Provide the (X, Y) coordinate of the cell's center where the given text is located.  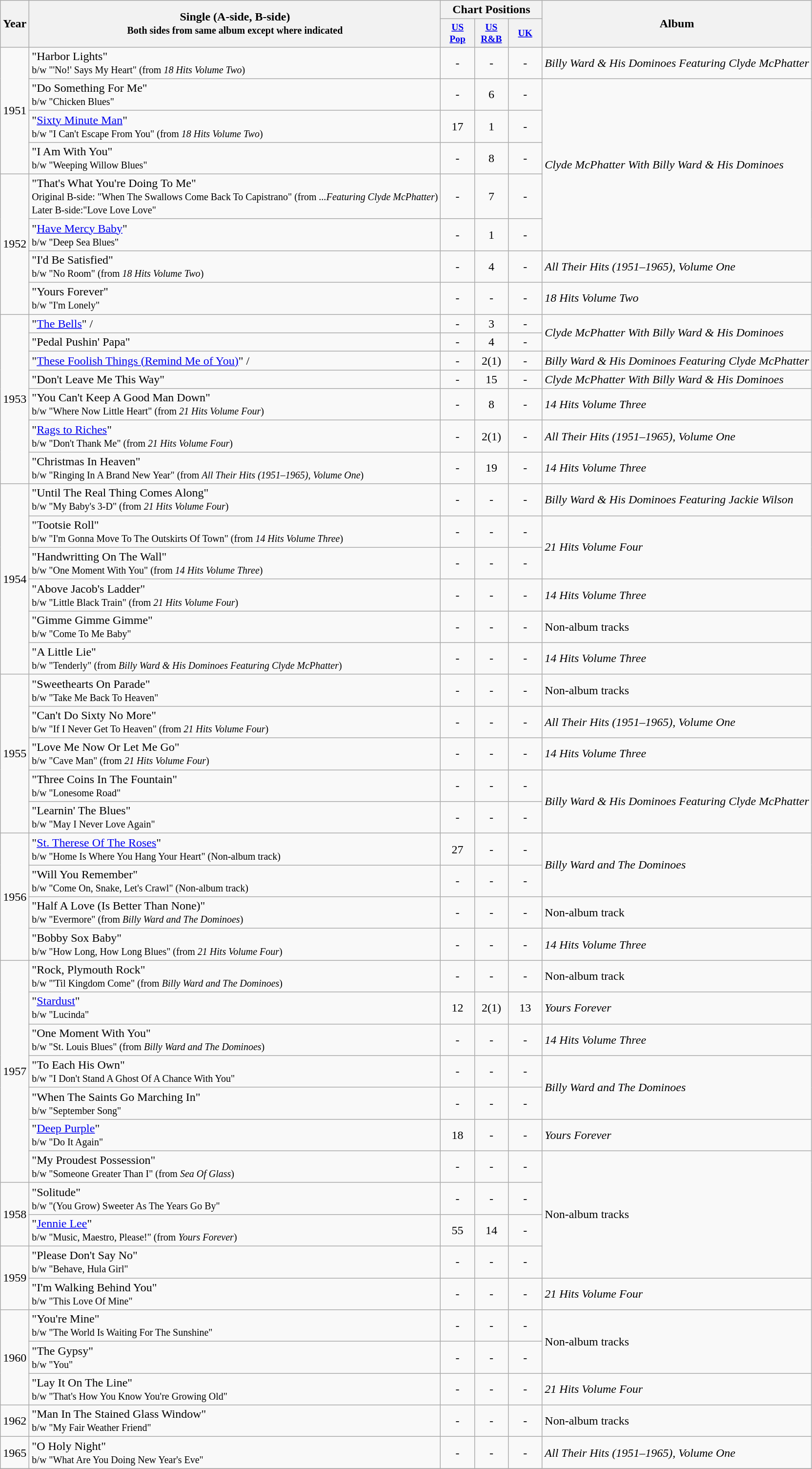
"You're Mine"b/w "The World Is Waiting For The Sunshine" (235, 1326)
"Until The Real Thing Comes Along"b/w "My Baby's 3-D" (from 21 Hits Volume Four) (235, 500)
1965 (15, 1453)
"Above Jacob's Ladder"b/w "Little Black Train" (from 21 Hits Volume Four) (235, 595)
"Will You Remember"b/w "Come On, Snake, Let's Crawl" (Non-album track) (235, 881)
"The Gypsy"b/w "You" (235, 1357)
1952 (15, 244)
"Love Me Now Or Let Me Go"b/w "Cave Man" (from 21 Hits Volume Four) (235, 754)
"These Foolish Things (Remind Me of You)" / (235, 361)
"Don't Leave Me This Way" (235, 379)
"Handwritting On The Wall"b/w "One Moment With You" (from 14 Hits Volume Three) (235, 563)
"Have Mercy Baby"b/w "Deep Sea Blues" (235, 234)
US Pop (458, 33)
"Stardust"b/w "Lucinda" (235, 1008)
13 (525, 1008)
UK (525, 33)
"Yours Forever"b/w "I'm Lonely" (235, 299)
"Bobby Sox Baby"b/w "How Long, How Long Blues" (from 21 Hits Volume Four) (235, 944)
17 (458, 126)
"The Bells" / (235, 324)
"Rock, Plymouth Rock"b/w "'Til Kingdom Come" (from Billy Ward and The Dominoes) (235, 976)
"I'm Walking Behind You"b/w "This Love Of Mine" (235, 1294)
19 (491, 468)
55 (458, 1230)
"A Little Lie"b/w "Tenderly" (from Billy Ward & His Dominoes Featuring Clyde McPhatter) (235, 658)
3 (491, 324)
Chart Positions (491, 10)
"St. Therese Of The Roses"b/w "Home Is Where You Hang Your Heart" (Non-album track) (235, 849)
"Christmas In Heaven"b/w "Ringing In A Brand New Year" (from All Their Hits (1951–1965), Volume One) (235, 468)
7 (491, 196)
"Lay It On The Line"b/w "That's How You Know You're Growing Old" (235, 1389)
1956 (15, 897)
"Pedal Pushin' Papa" (235, 342)
1954 (15, 579)
12 (458, 1008)
1951 (15, 110)
"Man In The Stained Glass Window"b/w "My Fair Weather Friend" (235, 1421)
"Deep Purple"b/w "Do It Again" (235, 1135)
"Sixty Minute Man"b/w "I Can't Escape From You" (from 18 Hits Volume Two) (235, 126)
"Sweethearts On Parade"b/w "Take Me Back To Heaven" (235, 690)
18 Hits Volume Two (677, 299)
"Half A Love (Is Better Than None)"b/w "Evermore" (from Billy Ward and The Dominoes) (235, 913)
18 (458, 1135)
Year (15, 23)
"I Am With You"b/w "Weeping Willow Blues" (235, 158)
"Jennie Lee"b/w "Music, Maestro, Please!" (from Yours Forever) (235, 1230)
USR&B (491, 33)
"When The Saints Go Marching In"b/w "September Song" (235, 1103)
"Three Coins In The Fountain"b/w "Lonesome Road" (235, 786)
Billy Ward & His Dominoes Featuring Jackie Wilson (677, 500)
Single (A-side, B-side)Both sides from same album except where indicated (235, 23)
6 (491, 95)
1953 (15, 399)
"Do Something For Me"b/w "Chicken Blues" (235, 95)
"O Holy Night"b/w "What Are You Doing New Year's Eve" (235, 1453)
"Harbor Lights"b/w "'No!' Says My Heart" (from 18 Hits Volume Two) (235, 62)
1960 (15, 1357)
"Gimme Gimme Gimme"b/w "Come To Me Baby" (235, 627)
"My Proudest Possession"b/w "Someone Greater Than I" (from Sea Of Glass) (235, 1167)
"Please Don't Say No"b/w "Behave, Hula Girl" (235, 1262)
"Rags to Riches"b/w "Don't Thank Me" (from 21 Hits Volume Four) (235, 436)
1959 (15, 1278)
Album (677, 23)
27 (458, 849)
"To Each His Own"b/w "I Don't Stand A Ghost Of A Chance With You" (235, 1071)
"One Moment With You"b/w "St. Louis Blues" (from Billy Ward and The Dominoes) (235, 1040)
"I'd Be Satisfied"b/w "No Room" (from 18 Hits Volume Two) (235, 267)
"Tootsie Roll"b/w "I'm Gonna Move To The Outskirts Of Town" (from 14 Hits Volume Three) (235, 531)
1957 (15, 1071)
14 (491, 1230)
"You Can't Keep A Good Man Down"b/w "Where Now Little Heart" (from 21 Hits Volume Four) (235, 404)
1962 (15, 1421)
"Learnin' The Blues"b/w "May I Never Love Again" (235, 817)
"Can't Do Sixty No More"b/w "If I Never Get To Heaven" (from 21 Hits Volume Four) (235, 722)
1955 (15, 754)
1958 (15, 1214)
15 (491, 379)
"Solitude"b/w "(You Grow) Sweeter As The Years Go By" (235, 1198)
